Capture the cell that displays the provided text and extract its [x, y] central coordinate. 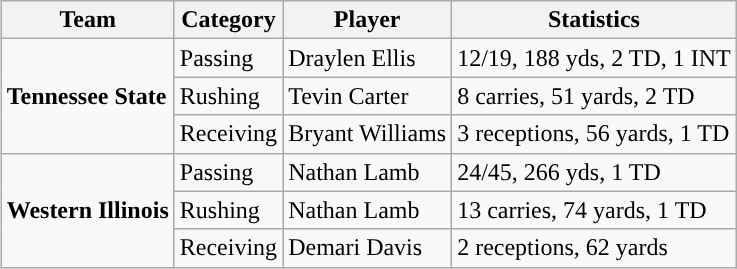
Draylen Ellis [368, 58]
Statistics [594, 20]
Tennessee State [88, 96]
Team [88, 20]
Category [228, 20]
Western Illinois [88, 210]
24/45, 266 yds, 1 TD [594, 172]
Tevin Carter [368, 96]
13 carries, 74 yards, 1 TD [594, 210]
3 receptions, 56 yards, 1 TD [594, 134]
Player [368, 20]
12/19, 188 yds, 2 TD, 1 INT [594, 58]
2 receptions, 62 yards [594, 248]
8 carries, 51 yards, 2 TD [594, 96]
Demari Davis [368, 248]
Bryant Williams [368, 134]
